For the text-containing cell, return its midpoint in (x, y) coordinate format. 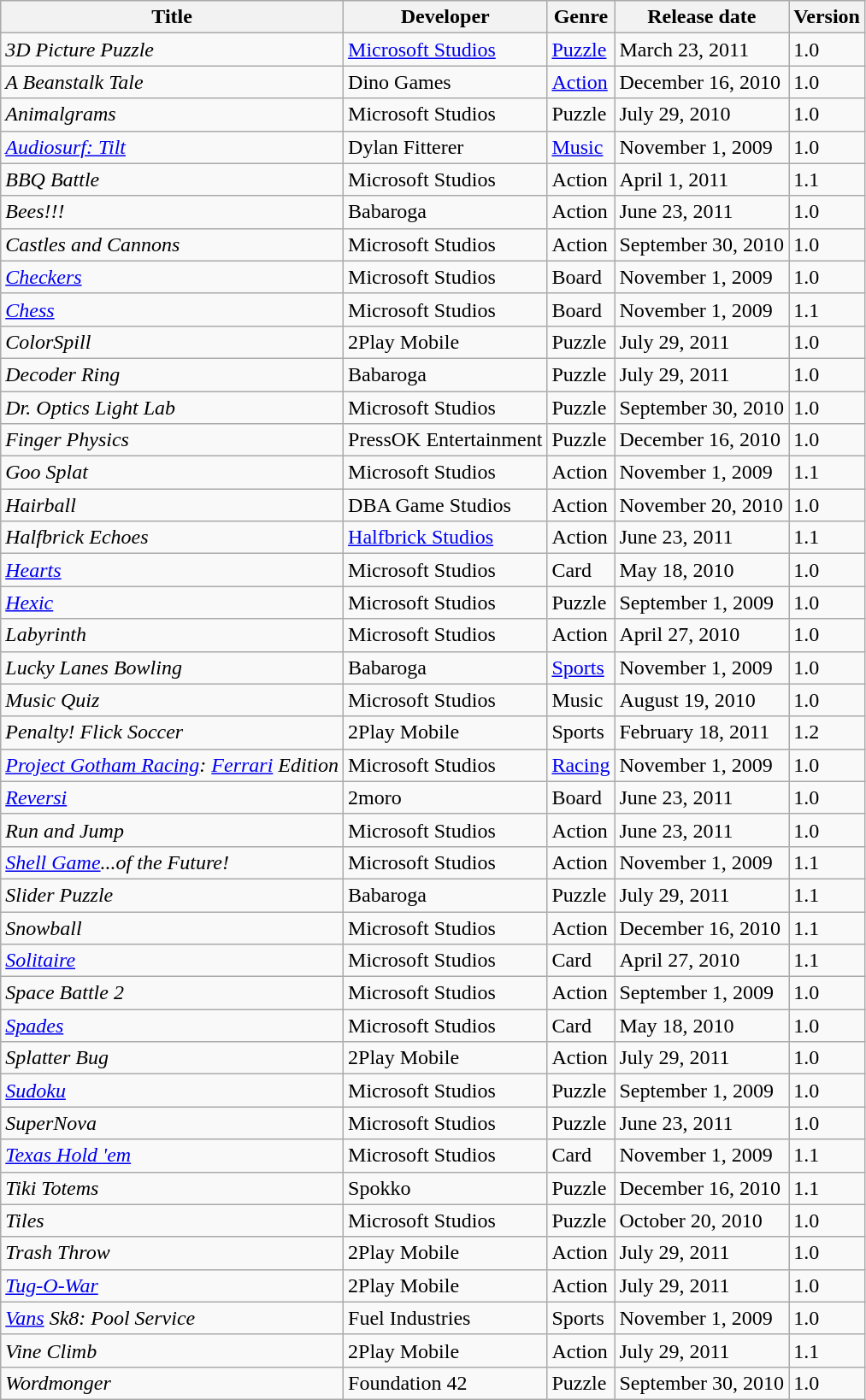
Checkers (173, 277)
Audiosurf: Tilt (173, 147)
Solitaire (173, 961)
November 20, 2010 (702, 505)
Release date (702, 17)
July 29, 2010 (702, 115)
October 20, 2010 (702, 1221)
Shell Game...of the Future! (173, 862)
Labyrinth (173, 635)
March 23, 2011 (702, 50)
Title (173, 17)
PressOK Entertainment (445, 440)
Dr. Optics Light Lab (173, 408)
Slider Puzzle (173, 895)
Splatter Bug (173, 1058)
Space Battle 2 (173, 993)
Animalgrams (173, 115)
Hairball (173, 505)
Version (828, 17)
Tiles (173, 1221)
Spokko (445, 1188)
April 1, 2011 (702, 179)
2moro (445, 797)
1.2 (828, 732)
DBA Game Studios (445, 505)
Trash Throw (173, 1253)
Decoder Ring (173, 374)
A Beanstalk Tale (173, 82)
Racing (581, 765)
Goo Splat (173, 473)
Hexic (173, 603)
Castles and Cannons (173, 244)
Foundation 42 (445, 1383)
BBQ Battle (173, 179)
Reversi (173, 797)
Halfbrick Echoes (173, 538)
Developer (445, 17)
Fuel Industries (445, 1318)
Dino Games (445, 82)
Run and Jump (173, 830)
Chess (173, 309)
Genre (581, 17)
Sudoku (173, 1091)
Penalty! Flick Soccer (173, 732)
August 19, 2010 (702, 700)
Finger Physics (173, 440)
Music Quiz (173, 700)
Vine Climb (173, 1350)
Project Gotham Racing: Ferrari Edition (173, 765)
Tiki Totems (173, 1188)
Vans Sk8: Pool Service (173, 1318)
Snowball (173, 927)
Dylan Fitterer (445, 147)
Halfbrick Studios (445, 538)
Hearts (173, 570)
Lucky Lanes Bowling (173, 668)
SuperNova (173, 1123)
February 18, 2011 (702, 732)
Texas Hold 'em (173, 1156)
3D Picture Puzzle (173, 50)
Spades (173, 1026)
Tug-O-War (173, 1285)
ColorSpill (173, 342)
Bees!!! (173, 212)
Wordmonger (173, 1383)
